Find where the given text appears and provide that cell's center as [X, Y] coordinate. 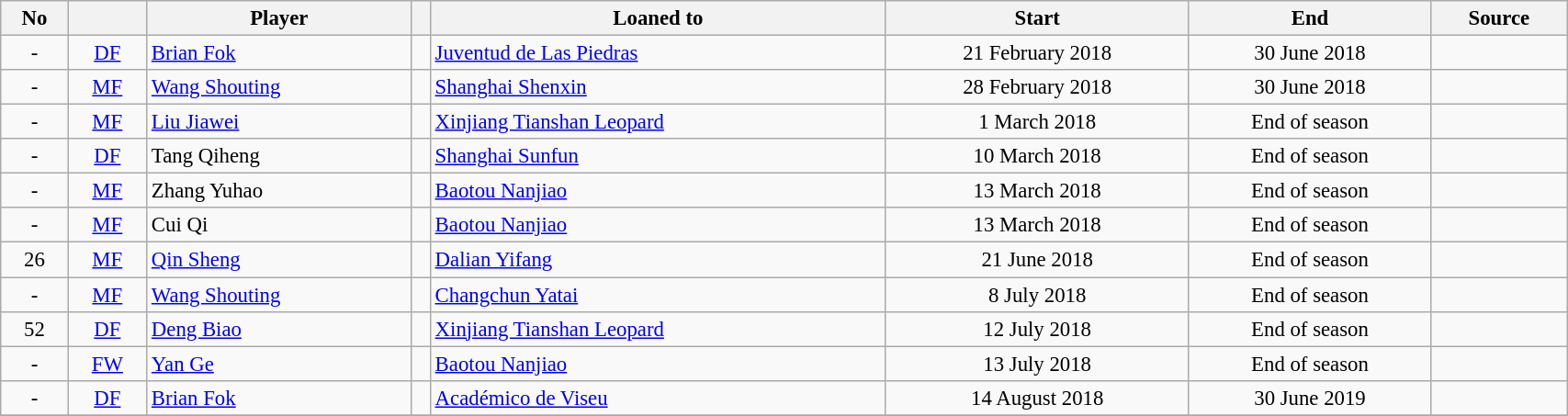
No [35, 18]
Shanghai Sunfun [658, 156]
14 August 2018 [1036, 398]
Source [1499, 18]
Yan Ge [279, 364]
Changchun Yatai [658, 295]
Start [1036, 18]
28 February 2018 [1036, 87]
26 [35, 260]
Qin Sheng [279, 260]
Liu Jiawei [279, 122]
Player [279, 18]
Académico de Viseu [658, 398]
Loaned to [658, 18]
21 February 2018 [1036, 53]
12 July 2018 [1036, 329]
30 June 2019 [1310, 398]
Deng Biao [279, 329]
10 March 2018 [1036, 156]
FW [107, 364]
13 July 2018 [1036, 364]
Cui Qi [279, 225]
Zhang Yuhao [279, 191]
52 [35, 329]
Dalian Yifang [658, 260]
Tang Qiheng [279, 156]
Shanghai Shenxin [658, 87]
Juventud de Las Piedras [658, 53]
8 July 2018 [1036, 295]
End [1310, 18]
21 June 2018 [1036, 260]
1 March 2018 [1036, 122]
